Find where the given text appears and provide that cell's center as [x, y] coordinate. 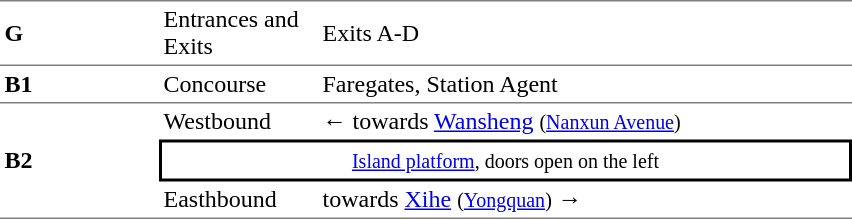
← towards Wansheng (Nanxun Avenue) [585, 122]
Concourse [238, 85]
G [80, 33]
Island platform, doors open on the left [506, 161]
Exits A-D [585, 33]
B1 [80, 85]
Westbound [238, 122]
Entrances and Exits [238, 33]
Faregates, Station Agent [585, 85]
